Return (X, Y) of the center of cell containing provided text 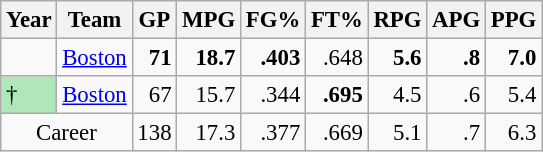
† (29, 95)
5.1 (398, 133)
Year (29, 20)
RPG (398, 20)
.669 (338, 133)
5.4 (513, 95)
.6 (456, 95)
APG (456, 20)
4.5 (398, 95)
MPG (209, 20)
.8 (456, 58)
GP (154, 20)
Career (66, 133)
.344 (274, 95)
71 (154, 58)
.7 (456, 133)
15.7 (209, 95)
PPG (513, 20)
7.0 (513, 58)
17.3 (209, 133)
.377 (274, 133)
67 (154, 95)
6.3 (513, 133)
FG% (274, 20)
FT% (338, 20)
Team (94, 20)
5.6 (398, 58)
138 (154, 133)
18.7 (209, 58)
.403 (274, 58)
.695 (338, 95)
.648 (338, 58)
